Detect which cell encompasses the target text, then output its [X, Y] center coordinate. 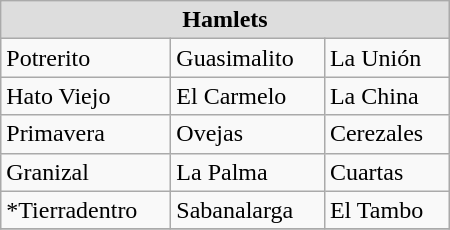
Hato Viejo [86, 96]
Cerezales [386, 134]
Potrerito [86, 58]
Hamlets [225, 20]
La Unión [386, 58]
Cuartas [386, 172]
Guasimalito [248, 58]
Primavera [86, 134]
Ovejas [248, 134]
La China [386, 96]
*Tierradentro [86, 210]
El Carmelo [248, 96]
Granizal [86, 172]
La Palma [248, 172]
Sabanalarga [248, 210]
El Tambo [386, 210]
